Determine the [x, y] coordinate at the center of the cell enclosing the given text.  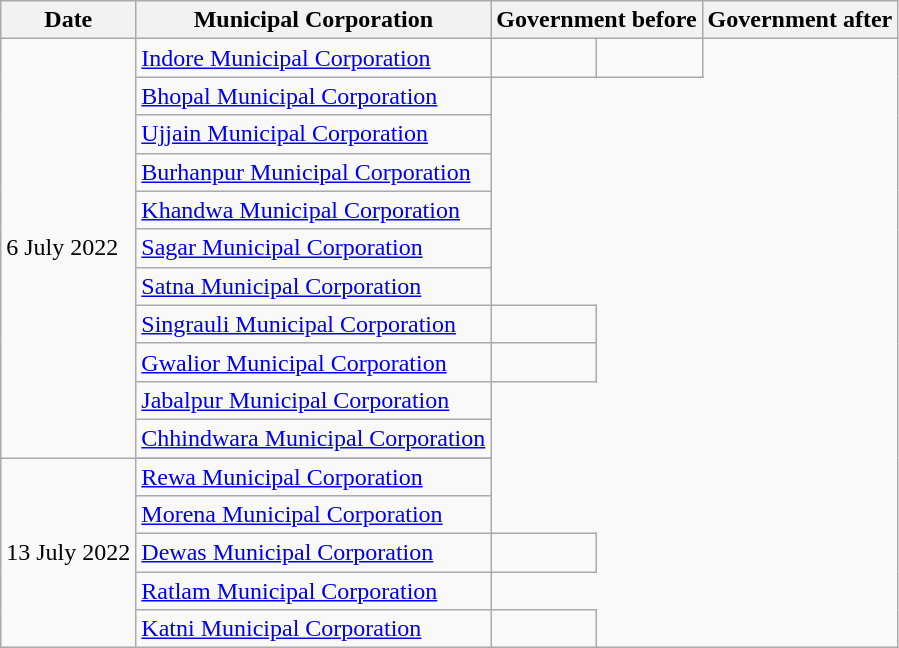
Morena Municipal Corporation [314, 515]
Sagar Municipal Corporation [314, 248]
Rewa Municipal Corporation [314, 477]
Date [68, 20]
Municipal Corporation [314, 20]
Indore Municipal Corporation [314, 58]
Satna Municipal Corporation [314, 286]
Burhanpur Municipal Corporation [314, 172]
Government before [596, 20]
Gwalior Municipal Corporation [314, 362]
Jabalpur Municipal Corporation [314, 400]
Government after [800, 20]
13 July 2022 [68, 553]
Chhindwara Municipal Corporation [314, 438]
Ujjain Municipal Corporation [314, 134]
Ratlam Municipal Corporation [314, 591]
Dewas Municipal Corporation [314, 553]
6 July 2022 [68, 248]
Bhopal Municipal Corporation [314, 96]
Khandwa Municipal Corporation [314, 210]
Katni Municipal Corporation [314, 629]
Singrauli Municipal Corporation [314, 324]
